Provide the (X, Y) coordinate of the cell's center where the given text is located.  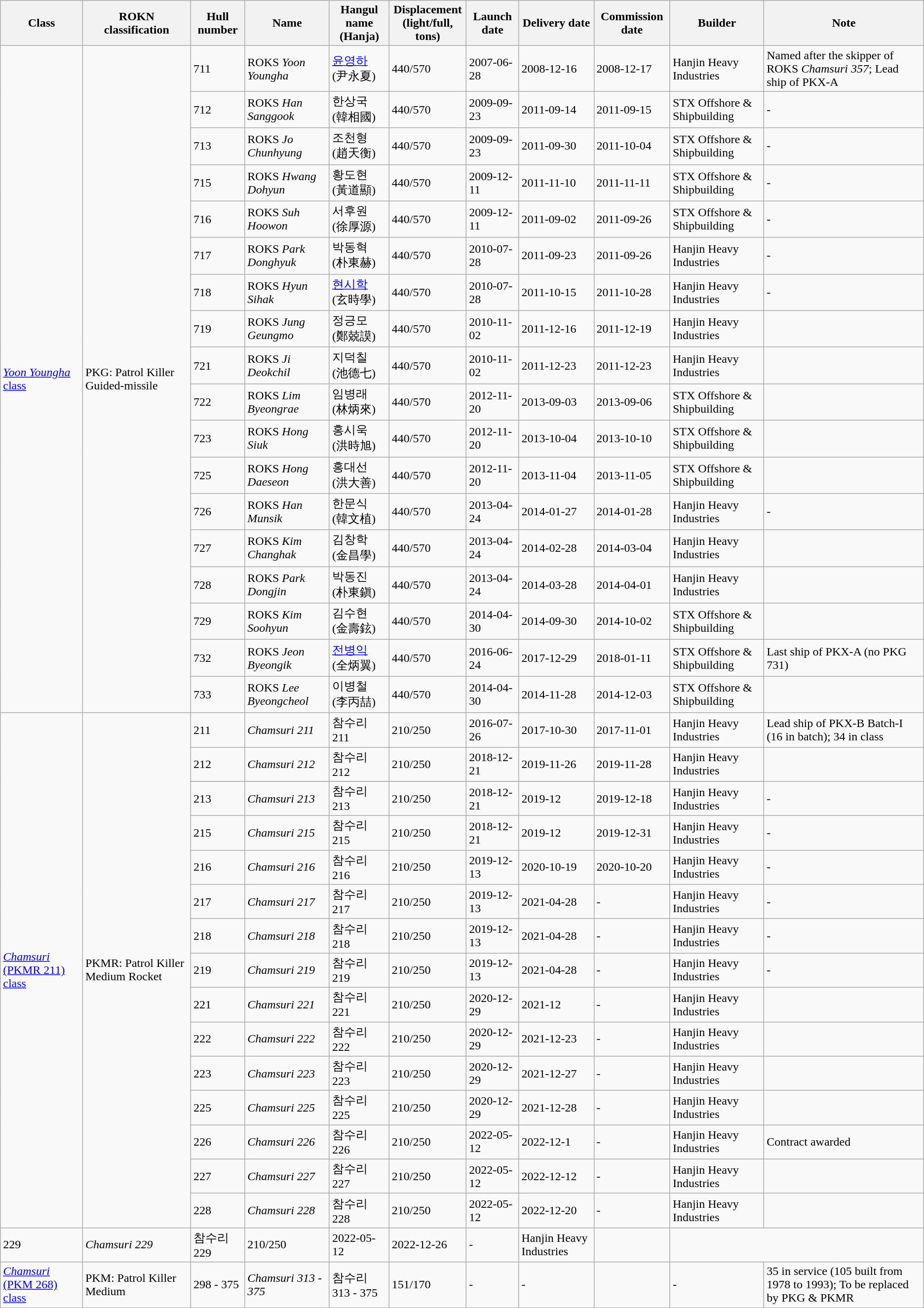
ROKS Jung Geungmo (287, 329)
참수리 217 (359, 902)
2022-12-20 (556, 1211)
2019-11-28 (632, 765)
2013-11-04 (556, 475)
2017-10-30 (556, 730)
Chamsuri 228 (287, 1211)
2017-11-01 (632, 730)
PKM: Patrol Killer Medium (136, 1285)
732 (217, 658)
715 (217, 183)
212 (217, 765)
현시학 (玄時學) (359, 292)
2014-09-30 (556, 621)
Chamsuri 219 (287, 970)
2011-10-04 (632, 146)
2022-12-1 (556, 1142)
Name (287, 23)
ROKS Kim Changhak (287, 548)
2013-09-06 (632, 402)
정긍모 (鄭兢謨) (359, 329)
2011-12-16 (556, 329)
729 (217, 621)
ROKS Park Dongjin (287, 585)
한상국 (韓相國) (359, 110)
참수리 218 (359, 936)
참수리 219 (359, 970)
727 (217, 548)
참수리 221 (359, 1004)
한문식 (韓文植) (359, 512)
2011-11-10 (556, 183)
733 (217, 694)
2013-11-05 (632, 475)
221 (217, 1004)
2020-10-19 (556, 867)
2022-12-12 (556, 1176)
ROKS Yoon Youngha (287, 69)
ROKS Ji Deokchil (287, 365)
참수리 216 (359, 867)
홍대선 (洪大善) (359, 475)
2020-10-20 (632, 867)
712 (217, 110)
ROKS Hong Daeseon (287, 475)
151/170 (427, 1285)
ROKS Han Munsik (287, 512)
Chamsuri (PKMR 211) class (41, 970)
참수리 212 (359, 765)
Chamsuri 216 (287, 867)
2019-12-18 (632, 799)
2021-12 (556, 1004)
Chamsuri 212 (287, 765)
ROKS Lee Byeongcheol (287, 694)
2014-12-03 (632, 694)
2011-09-15 (632, 110)
2011-10-28 (632, 292)
2014-02-28 (556, 548)
ROKN classification (136, 23)
218 (217, 936)
721 (217, 365)
참수리 313 - 375 (359, 1285)
참수리 213 (359, 799)
ROKS Jo Chunhyung (287, 146)
참수리 215 (359, 833)
2013-10-04 (556, 438)
2021-12-23 (556, 1039)
Contract awarded (844, 1142)
223 (217, 1074)
황도현 (黃道顯) (359, 183)
참수리 222 (359, 1039)
723 (217, 438)
Named after the skipper of ROKS Chamsuri 357; Lead ship of PKX-A (844, 69)
Chamsuri 215 (287, 833)
Chamsuri 227 (287, 1176)
2011-09-14 (556, 110)
Chamsuri 217 (287, 902)
ROKS Lim Byeongrae (287, 402)
Hull number (217, 23)
229 (41, 1245)
711 (217, 69)
Chamsuri 223 (287, 1074)
2014-04-01 (632, 585)
참수리 223 (359, 1074)
Chamsuri 225 (287, 1108)
222 (217, 1039)
Chamsuri 313 - 375 (287, 1285)
PKMR: Patrol Killer Medium Rocket (136, 970)
Chamsuri 213 (287, 799)
716 (217, 219)
Displacement(light/full, tons) (427, 23)
참수리 227 (359, 1176)
2021-12-27 (556, 1074)
2014-03-28 (556, 585)
2011-09-30 (556, 146)
2011-09-02 (556, 219)
ROKS Hwang Dohyun (287, 183)
719 (217, 329)
이병철 (李丙喆) (359, 694)
2016-07-26 (493, 730)
ROKS Park Donghyuk (287, 256)
Chamsuri 218 (287, 936)
김창학 (金昌學) (359, 548)
2019-12-31 (632, 833)
225 (217, 1108)
조천형 (趙天衡) (359, 146)
298 - 375 (217, 1285)
ROKS Jeon Byeongik (287, 658)
2011-12-19 (632, 329)
지덕칠 (池德七) (359, 365)
Chamsuri 226 (287, 1142)
Hangul name(Hanja) (359, 23)
박동혁 (朴東赫) (359, 256)
Chamsuri 229 (136, 1245)
참수리 225 (359, 1108)
2008-12-17 (632, 69)
717 (217, 256)
Chamsuri 211 (287, 730)
2014-11-28 (556, 694)
713 (217, 146)
ROKS Hyun Sihak (287, 292)
2011-10-15 (556, 292)
Note (844, 23)
2007-06-28 (493, 69)
참수리 229 (217, 1245)
228 (217, 1211)
2018-01-11 (632, 658)
Delivery date (556, 23)
35 in service (105 built from 1978 to 1993); To be replaced by PKG & PKMR (844, 1285)
2013-10-10 (632, 438)
임병래 (林炳來) (359, 402)
227 (217, 1176)
2014-01-27 (556, 512)
Launch date (493, 23)
726 (217, 512)
728 (217, 585)
Class (41, 23)
216 (217, 867)
Commission date (632, 23)
참수리 226 (359, 1142)
2019-11-26 (556, 765)
김수현 (金壽鉉) (359, 621)
2014-10-02 (632, 621)
Last ship of PKX-A (no PKG 731) (844, 658)
2017-12-29 (556, 658)
213 (217, 799)
ROKS Han Sanggook (287, 110)
219 (217, 970)
2008-12-16 (556, 69)
2021-12-28 (556, 1108)
윤영하 (尹永夏) (359, 69)
박동진 (朴東鎭) (359, 585)
2016-06-24 (493, 658)
Chamsuri 222 (287, 1039)
참수리 228 (359, 1211)
참수리 211 (359, 730)
Lead ship of PKX-B Batch-I (16 in batch); 34 in class (844, 730)
ROKS Suh Hoowon (287, 219)
226 (217, 1142)
718 (217, 292)
PKG: Patrol Killer Guided-missile (136, 379)
ROKS Kim Soohyun (287, 621)
전병익 (全炳翼) (359, 658)
722 (217, 402)
Chamsuri 221 (287, 1004)
2013-09-03 (556, 402)
217 (217, 902)
Yoon Youngha class (41, 379)
211 (217, 730)
2014-03-04 (632, 548)
서후원 (徐厚源) (359, 219)
2011-11-11 (632, 183)
홍시욱 (洪時旭) (359, 438)
ROKS Hong Siuk (287, 438)
725 (217, 475)
2011-09-23 (556, 256)
Builder (717, 23)
215 (217, 833)
2014-01-28 (632, 512)
Chamsuri (PKM 268) class (41, 1285)
2022-12-26 (427, 1245)
